From the cell containing the given text, extract its center point as (X, Y) coordinate. 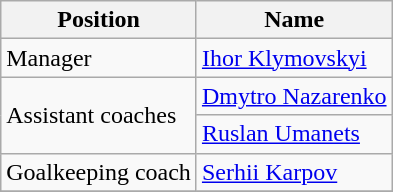
Serhii Karpov (294, 172)
Position (99, 20)
Name (294, 20)
Ihor Klymovskyi (294, 58)
Assistant coaches (99, 115)
Dmytro Nazarenko (294, 96)
Manager (99, 58)
Ruslan Umanets (294, 134)
Goalkeeping coach (99, 172)
